Pinpoint the cell where the given text exists, returning its (X, Y) midpoint coordinate. 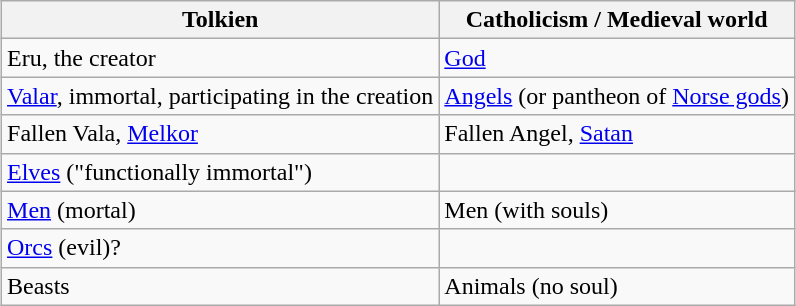
Elves ("functionally immortal") (220, 172)
Fallen Angel, Satan (617, 134)
Men (mortal) (220, 210)
God (617, 58)
Orcs (evil)? (220, 248)
Animals (no soul) (617, 286)
Tolkien (220, 20)
Angels (or pantheon of Norse gods) (617, 96)
Catholicism / Medieval world (617, 20)
Fallen Vala, Melkor (220, 134)
Valar, immortal, participating in the creation (220, 96)
Beasts (220, 286)
Men (with souls) (617, 210)
Eru, the creator (220, 58)
